Capture the cell that displays the provided text and extract its (x, y) central coordinate. 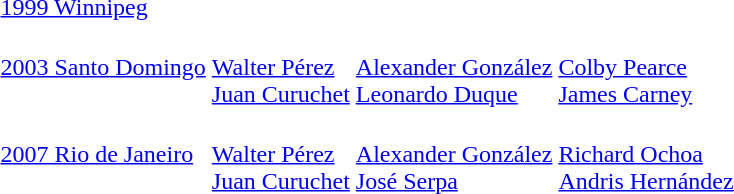
Walter PérezJuan Curuchet (280, 67)
Alexander GonzálezLeonardo Duque (454, 67)
